Detect which cell encompasses the target text, then output its [X, Y] center coordinate. 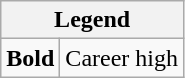
Career high [122, 58]
Bold [30, 58]
Legend [92, 20]
